Detect which cell encompasses the target text, then output its [X, Y] center coordinate. 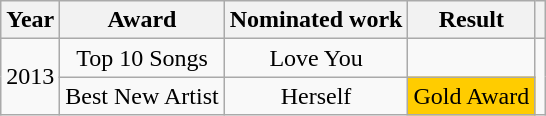
Gold Award [472, 96]
Top 10 Songs [142, 58]
Award [142, 20]
2013 [30, 77]
Year [30, 20]
Best New Artist [142, 96]
Nominated work [316, 20]
Herself [316, 96]
Love You [316, 58]
Result [472, 20]
